Locate the cell with the specified text and output its (X, Y) center coordinate. 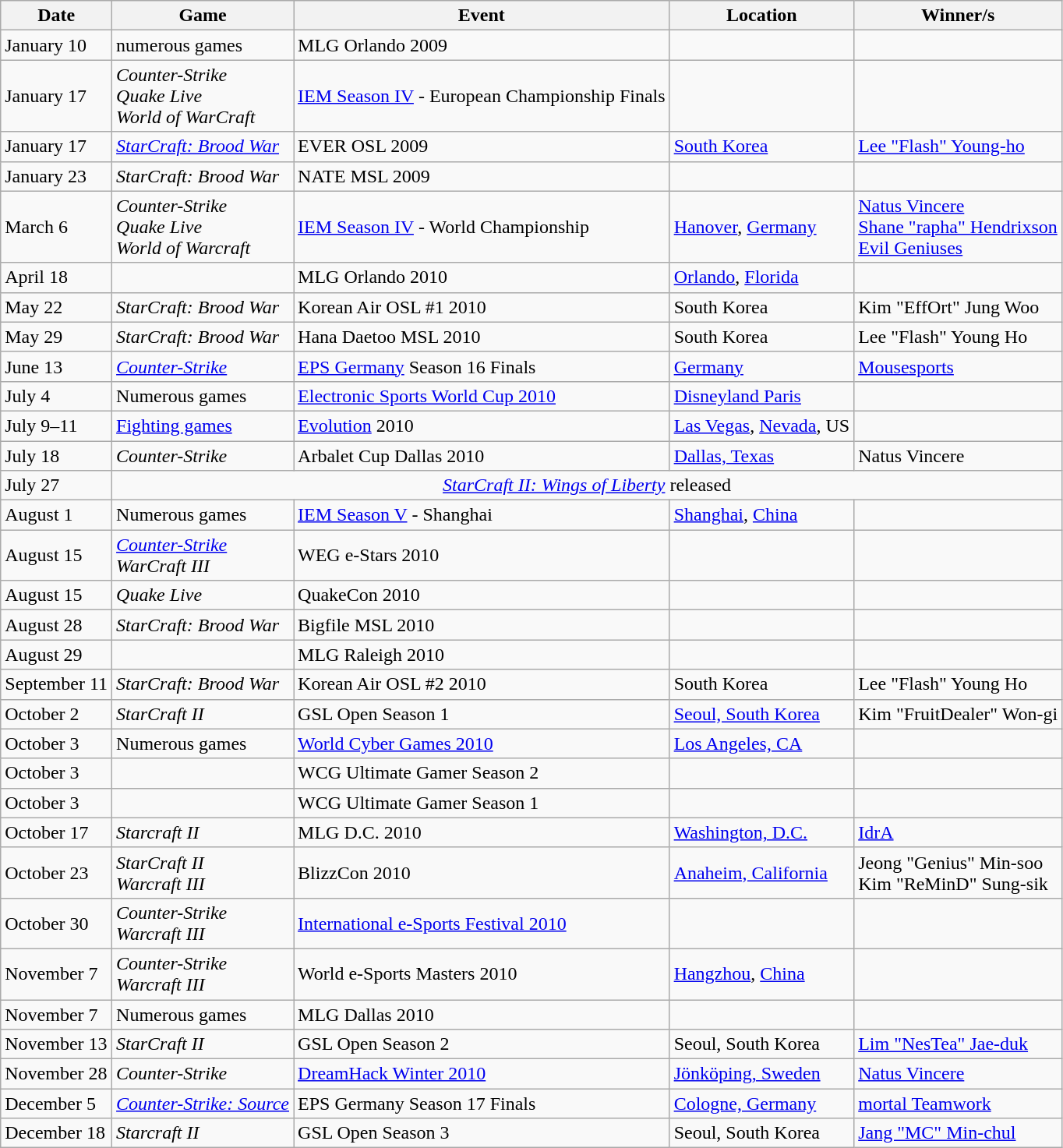
Date (56, 16)
July 9–11 (56, 426)
IEM Season V - Shanghai (482, 515)
EVER OSL 2009 (482, 147)
Lee "Flash" Young-ho (959, 147)
Quake Live (203, 595)
MLG Orlando 2009 (482, 45)
Counter-Strike: Source (203, 1104)
Bigfile MSL 2010 (482, 625)
November 28 (56, 1074)
August 29 (56, 655)
November 13 (56, 1044)
Korean Air OSL #1 2010 (482, 307)
July 27 (56, 486)
WEG e-Stars 2010 (482, 555)
Hanover, Germany (762, 227)
StarCraft II: Wings of Liberty released (588, 486)
mortal Teamwork (959, 1104)
Natus Vincere Shane "rapha" Hendrixson Evil Geniuses (959, 227)
Korean Air OSL #2 2010 (482, 684)
WCG Ultimate Gamer Season 1 (482, 803)
Orlando, Florida (762, 277)
BlizzCon 2010 (482, 873)
Kim "EffOrt" Jung Woo (959, 307)
May 22 (56, 307)
Cologne, Germany (762, 1104)
Las Vegas, Nevada, US (762, 426)
October 23 (56, 873)
Kim "FruitDealer" Won-gi (959, 714)
July 18 (56, 456)
MLG D.C. 2010 (482, 832)
StarCraft II Warcraft III (203, 873)
July 4 (56, 396)
MLG Orlando 2010 (482, 277)
October 30 (56, 923)
April 18 (56, 277)
Counter-Strike Quake Live World of Warcraft (203, 227)
DreamHack Winter 2010 (482, 1074)
IdrA (959, 832)
World e-Sports Masters 2010 (482, 974)
August 28 (56, 625)
Anaheim, California (762, 873)
Disneyland Paris (762, 396)
Location (762, 16)
Fighting games (203, 426)
Event (482, 16)
IEM Season IV - World Championship (482, 227)
June 13 (56, 366)
QuakeCon 2010 (482, 595)
March 6 (56, 227)
World Cyber Games 2010 (482, 744)
IEM Season IV - European Championship Finals (482, 96)
Washington, D.C. (762, 832)
Mousesports (959, 366)
Arbalet Cup Dallas 2010 (482, 456)
Dallas, Texas (762, 456)
GSL Open Season 1 (482, 714)
MLG Dallas 2010 (482, 1014)
WCG Ultimate Gamer Season 2 (482, 773)
Jönköping, Sweden (762, 1074)
Los Angeles, CA (762, 744)
NATE MSL 2009 (482, 176)
August 1 (56, 515)
EPS Germany Season 17 Finals (482, 1104)
January 10 (56, 45)
EPS Germany Season 16 Finals (482, 366)
September 11 (56, 684)
Winner/s (959, 16)
Electronic Sports World Cup 2010 (482, 396)
Counter-Strike WarCraft III (203, 555)
January 23 (56, 176)
Shanghai, China (762, 515)
Hangzhou, China (762, 974)
Jang "MC" Min-chul (959, 1133)
Evolution 2010 (482, 426)
numerous games (203, 45)
October 17 (56, 832)
Jeong "Genius" Min-sooKim "ReMinD" Sung-sik (959, 873)
GSL Open Season 3 (482, 1133)
Counter-Strike Quake Live World of WarCraft (203, 96)
December 18 (56, 1133)
Germany (762, 366)
May 29 (56, 337)
Lim "NesTea" Jae-duk (959, 1044)
International e-Sports Festival 2010 (482, 923)
Hana Daetoo MSL 2010 (482, 337)
October 2 (56, 714)
Game (203, 16)
GSL Open Season 2 (482, 1044)
MLG Raleigh 2010 (482, 655)
December 5 (56, 1104)
